Scan for the cell matching the given text and deliver its [x, y] coordinate at center. 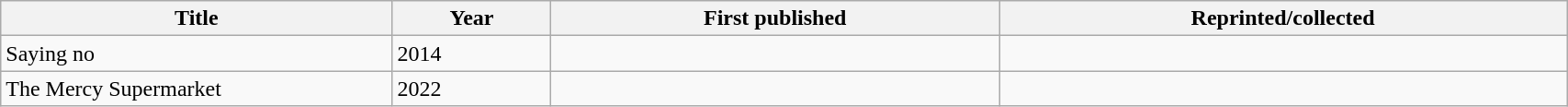
2014 [472, 53]
First published [775, 18]
Saying no [197, 53]
Reprinted/collected [1283, 18]
2022 [472, 89]
Year [472, 18]
Title [197, 18]
The Mercy Supermarket [197, 89]
